From the cell containing the given text, extract its center point as [x, y] coordinate. 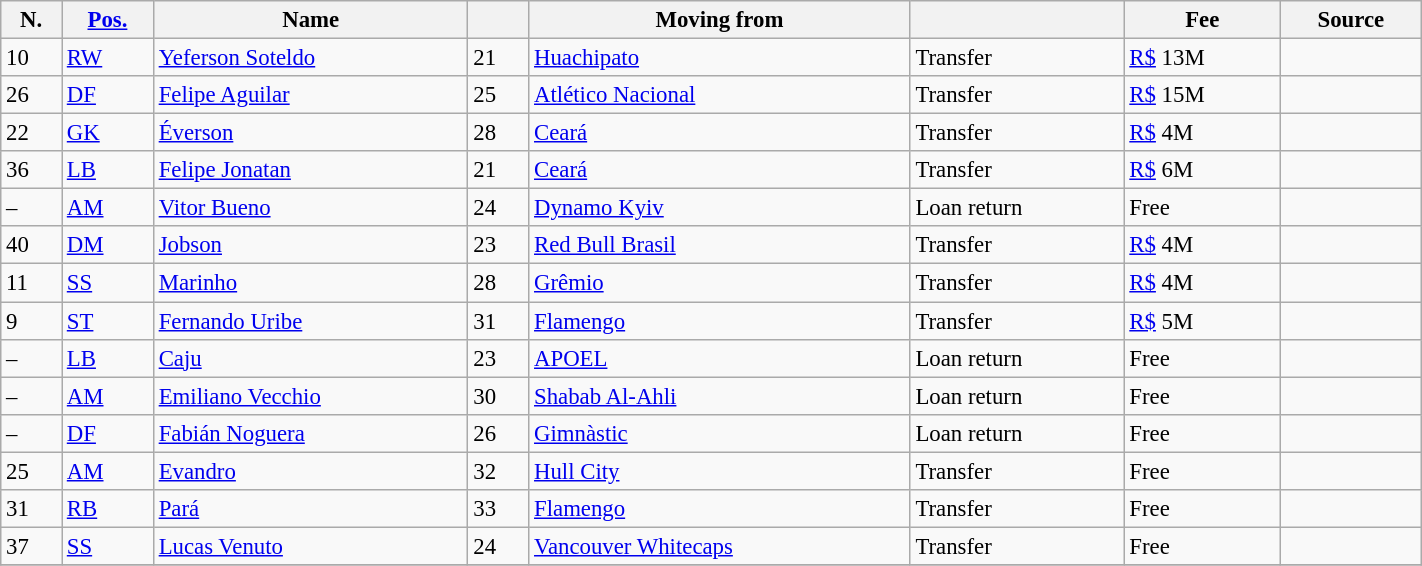
R$ 6M [1202, 170]
Pos. [108, 20]
Shabab Al-Ahli [720, 396]
RW [108, 58]
11 [32, 283]
RB [108, 509]
R$ 15M [1202, 95]
Name [310, 20]
Yeferson Soteldo [310, 58]
Caju [310, 358]
Felipe Aguilar [310, 95]
30 [498, 396]
37 [32, 546]
Vancouver Whitecaps [720, 546]
Dynamo Kyiv [720, 208]
GK [108, 133]
Vitor Bueno [310, 208]
Fee [1202, 20]
Hull City [720, 471]
N. [32, 20]
22 [32, 133]
Lucas Venuto [310, 546]
DM [108, 245]
10 [32, 58]
Gimnàstic [720, 433]
Moving from [720, 20]
Source [1352, 20]
Evandro [310, 471]
R$ 5M [1202, 321]
Fernando Uribe [310, 321]
36 [32, 170]
Huachipato [720, 58]
33 [498, 509]
R$ 13M [1202, 58]
32 [498, 471]
ST [108, 321]
9 [32, 321]
Grêmio [720, 283]
Pará [310, 509]
Atlético Nacional [720, 95]
Marinho [310, 283]
Éverson [310, 133]
Fabián Noguera [310, 433]
Emiliano Vecchio [310, 396]
Jobson [310, 245]
Felipe Jonatan [310, 170]
40 [32, 245]
Red Bull Brasil [720, 245]
APOEL [720, 358]
